Output the (X, Y) coordinate of the center of the cell containing the given text.  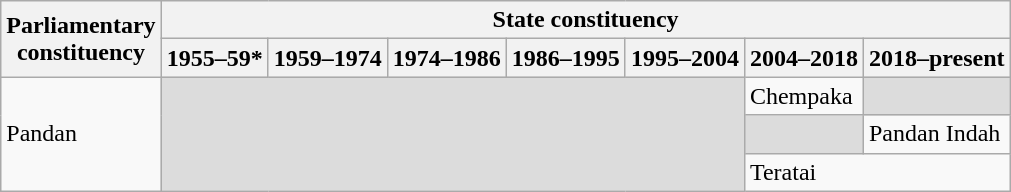
1955–59* (214, 58)
Parliamentaryconstituency (81, 39)
Chempaka (804, 96)
Teratai (877, 172)
Pandan (81, 134)
1986–1995 (566, 58)
State constituency (586, 20)
2018–present (936, 58)
Pandan Indah (936, 134)
1974–1986 (446, 58)
2004–2018 (804, 58)
1959–1974 (328, 58)
1995–2004 (684, 58)
